From the cell containing the given text, extract its center point as [x, y] coordinate. 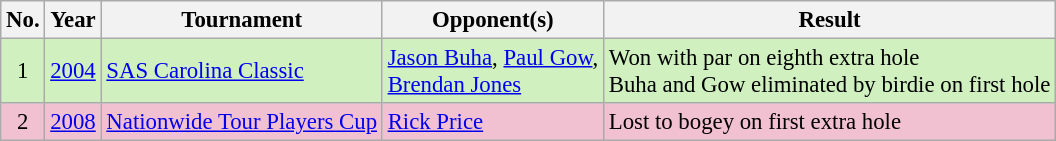
SAS Carolina Classic [242, 72]
Year [73, 20]
Nationwide Tour Players Cup [242, 122]
Opponent(s) [492, 20]
Result [829, 20]
Rick Price [492, 122]
No. [23, 20]
Won with par on eighth extra holeBuha and Gow eliminated by birdie on first hole [829, 72]
2 [23, 122]
2004 [73, 72]
1 [23, 72]
Jason Buha, Paul Gow, Brendan Jones [492, 72]
2008 [73, 122]
Lost to bogey on first extra hole [829, 122]
Tournament [242, 20]
